From the cell containing the given text, extract its center point as (X, Y) coordinate. 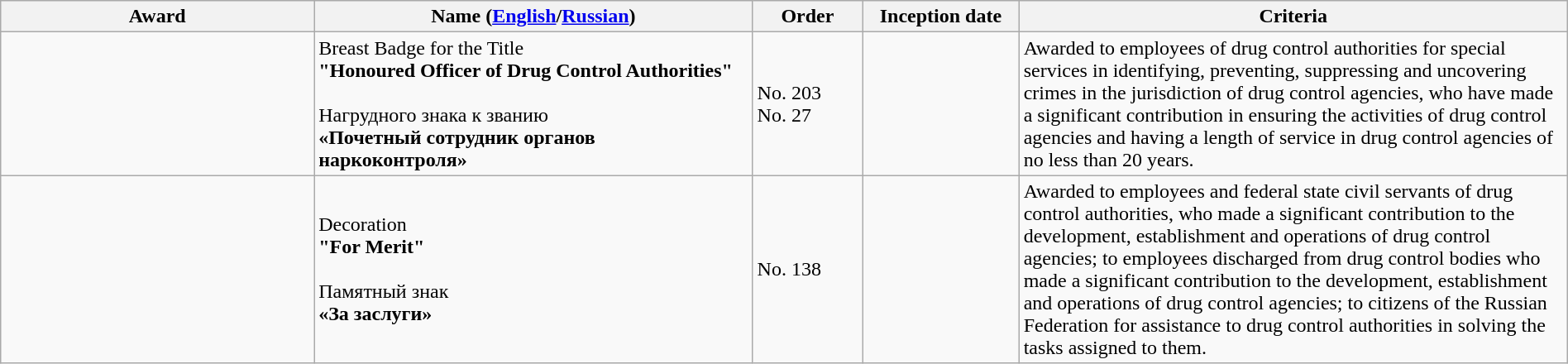
Criteria (1293, 17)
Decoration"For Merit"Памятный знак«За заслуги» (533, 270)
Name (English/Russian) (533, 17)
No. 138 (807, 270)
Inception date (941, 17)
Order (807, 17)
Award (157, 17)
No. 203No. 27 (807, 104)
Breast Badge for the Title"Honoured Officer of Drug Control Authorities"Нагрудного знака к званию«Почетный сотрудник органов наркоконтроля» (533, 104)
